Detect which cell encompasses the target text, then output its (x, y) center coordinate. 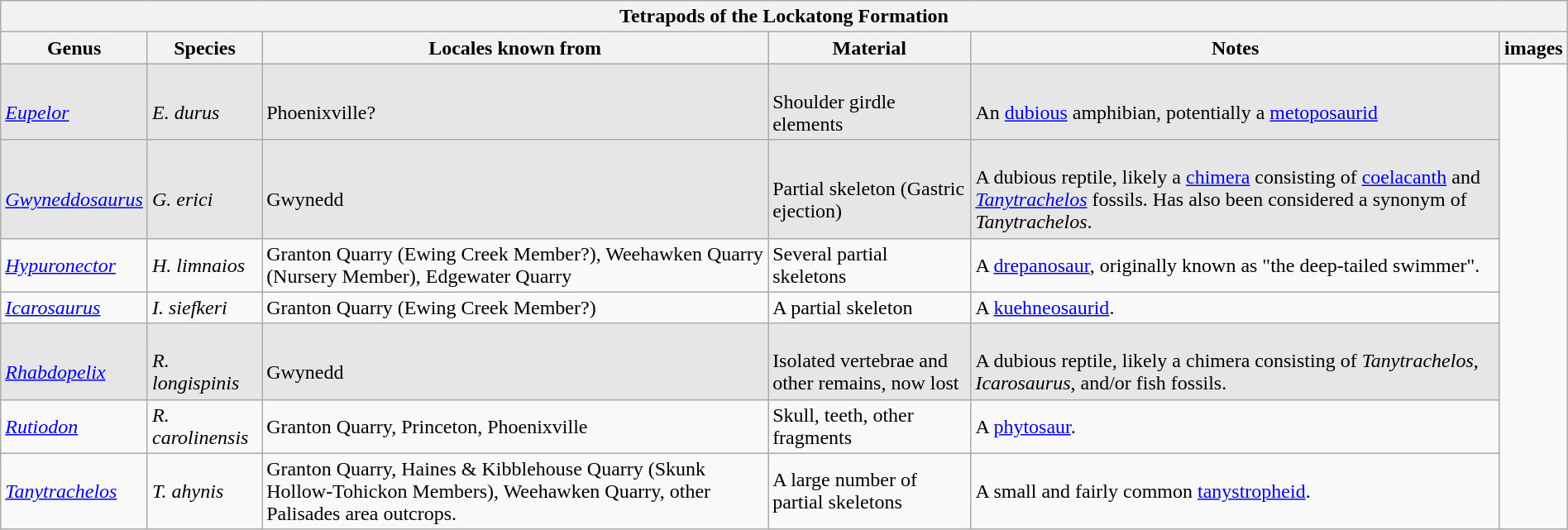
Granton Quarry (Ewing Creek Member?) (515, 308)
R. longispinis (204, 361)
Locales known from (515, 48)
Gwyneddosaurus (74, 189)
A large number of partial skeletons (870, 491)
Tetrapods of the Lockatong Formation (784, 17)
A partial skeleton (870, 308)
A dubious reptile, likely a chimera consisting of Tanytrachelos, Icarosaurus, and/or fish fossils. (1236, 361)
T. ahynis (204, 491)
Several partial skeletons (870, 265)
E. durus (204, 102)
Granton Quarry (Ewing Creek Member?), Weehawken Quarry (Nursery Member), Edgewater Quarry (515, 265)
G. erici (204, 189)
Hypuronector (74, 265)
Partial skeleton (Gastric ejection) (870, 189)
Shoulder girdle elements (870, 102)
A dubious reptile, likely a chimera consisting of coelacanth and Tanytrachelos fossils. Has also been considered a synonym of Tanytrachelos. (1236, 189)
H. limnaios (204, 265)
A phytosaur. (1236, 427)
Eupelor (74, 102)
Rutiodon (74, 427)
Skull, teeth, other fragments (870, 427)
Icarosaurus (74, 308)
Species (204, 48)
Rhabdopelix (74, 361)
A drepanosaur, originally known as "the deep-tailed swimmer". (1236, 265)
Phoenixville? (515, 102)
Granton Quarry, Princeton, Phoenixville (515, 427)
An dubious amphibian, potentially a metoposaurid (1236, 102)
I. siefkeri (204, 308)
images (1533, 48)
Tanytrachelos (74, 491)
Material (870, 48)
R. carolinensis (204, 427)
Isolated vertebrae and other remains, now lost (870, 361)
A kuehneosaurid. (1236, 308)
Granton Quarry, Haines & Kibblehouse Quarry (Skunk Hollow-Tohickon Members), Weehawken Quarry, other Palisades area outcrops. (515, 491)
A small and fairly common tanystropheid. (1236, 491)
Genus (74, 48)
Notes (1236, 48)
